Capture the cell that displays the provided text and extract its [x, y] central coordinate. 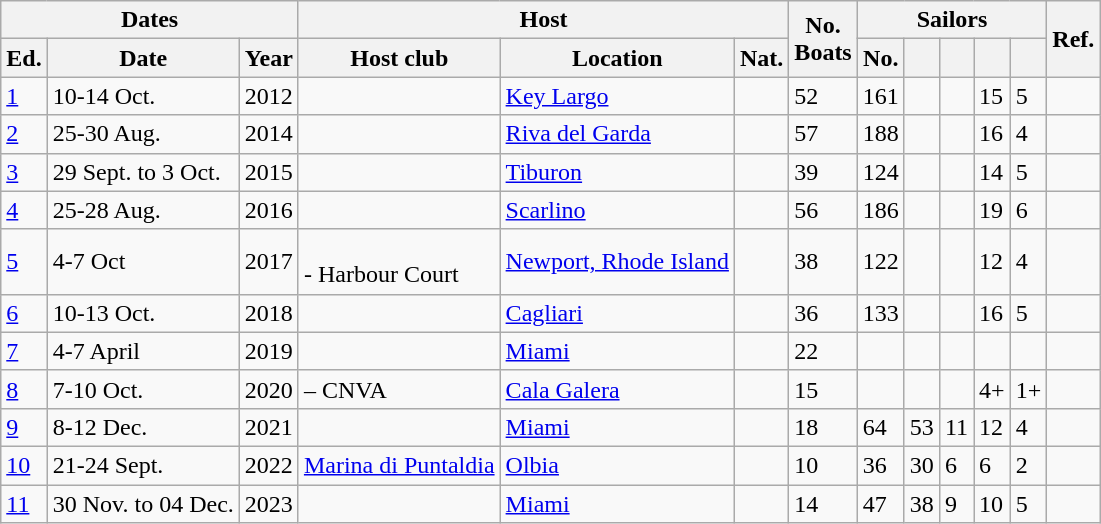
2015 [268, 172]
19 [992, 210]
2016 [268, 210]
18 [823, 427]
No. [880, 58]
124 [880, 172]
161 [880, 96]
57 [823, 134]
10-14 Oct. [143, 96]
21-24 Sept. [143, 465]
7-10 Oct. [143, 389]
Ref. [1074, 39]
2012 [268, 96]
52 [823, 96]
1 [24, 96]
2021 [268, 427]
29 Sept. to 3 Oct. [143, 172]
122 [880, 262]
Host club [399, 58]
Olbia [617, 465]
Cala Galera [617, 389]
25-28 Aug. [143, 210]
188 [880, 134]
Newport, Rhode Island [617, 262]
39 [823, 172]
25-30 Aug. [143, 134]
22 [823, 351]
1+ [1028, 389]
2020 [268, 389]
4+ [992, 389]
64 [880, 427]
2014 [268, 134]
Cagliari [617, 313]
Riva del Garda [617, 134]
8-12 Dec. [143, 427]
Location [617, 58]
- Harbour Court [399, 262]
Year [268, 58]
Ed. [24, 58]
– CNVA [399, 389]
8 [24, 389]
No.Boats [823, 39]
53 [922, 427]
30 Nov. to 04 Dec. [143, 503]
2017 [268, 262]
Sailors [952, 20]
Nat. [761, 58]
Marina di Puntaldia [399, 465]
133 [880, 313]
2023 [268, 503]
Tiburon [617, 172]
4-7 Oct [143, 262]
4-7 April [143, 351]
47 [880, 503]
2018 [268, 313]
7 [24, 351]
Scarlino [617, 210]
10-13 Oct. [143, 313]
186 [880, 210]
3 [24, 172]
Date [143, 58]
2022 [268, 465]
Host [543, 20]
30 [922, 465]
2019 [268, 351]
Dates [150, 20]
56 [823, 210]
Key Largo [617, 96]
